Pinpoint the cell where the given text exists, returning its [X, Y] midpoint coordinate. 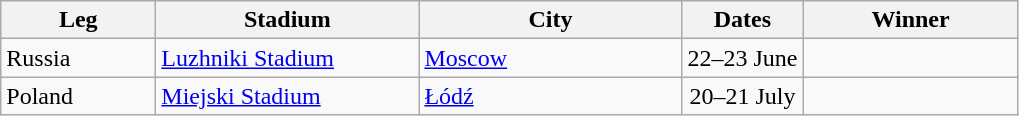
Miejski Stadium [288, 96]
Stadium [288, 20]
City [550, 20]
Łódź [550, 96]
Leg [78, 20]
Luzhniki Stadium [288, 58]
22–23 June [742, 58]
Russia [78, 58]
Poland [78, 96]
Moscow [550, 58]
Dates [742, 20]
20–21 July [742, 96]
Winner [910, 20]
